Determine the [X, Y] coordinate at the center of the cell enclosing the given text.  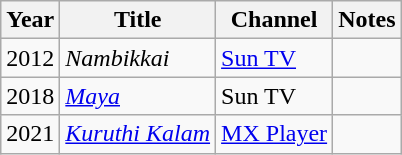
2021 [30, 134]
Channel [274, 20]
Notes [367, 20]
2012 [30, 58]
Kuruthi Kalam [138, 134]
MX Player [274, 134]
2018 [30, 96]
Title [138, 20]
Year [30, 20]
Nambikkai [138, 58]
Maya [138, 96]
